Find where the given text appears and provide that cell's center as [X, Y] coordinate. 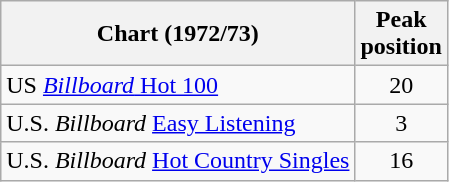
20 [401, 85]
US Billboard Hot 100 [178, 85]
U.S. Billboard Hot Country Singles [178, 161]
U.S. Billboard Easy Listening [178, 123]
16 [401, 161]
Peakposition [401, 34]
3 [401, 123]
Chart (1972/73) [178, 34]
